Output the (x, y) coordinate of the center of the cell containing the given text.  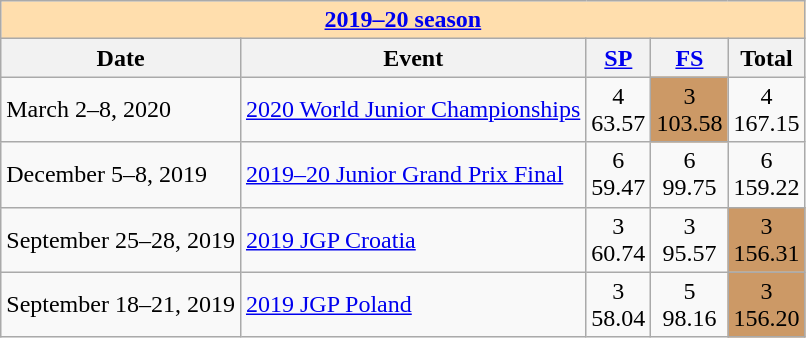
3 156.31 (766, 240)
6 159.22 (766, 174)
SP (618, 58)
6 99.75 (690, 174)
3 156.20 (766, 304)
2020 World Junior Championships (412, 110)
5 98.16 (690, 304)
September 18–21, 2019 (121, 304)
FS (690, 58)
3 58.04 (618, 304)
December 5–8, 2019 (121, 174)
3 95.57 (690, 240)
September 25–28, 2019 (121, 240)
2019–20 season (403, 20)
2019 JGP Poland (412, 304)
3 103.58 (690, 110)
2019 JGP Croatia (412, 240)
2019–20 Junior Grand Prix Final (412, 174)
4 63.57 (618, 110)
3 60.74 (618, 240)
Event (412, 58)
March 2–8, 2020 (121, 110)
6 59.47 (618, 174)
Total (766, 58)
4 167.15 (766, 110)
Date (121, 58)
